For the text-containing cell, return its midpoint in (X, Y) coordinate format. 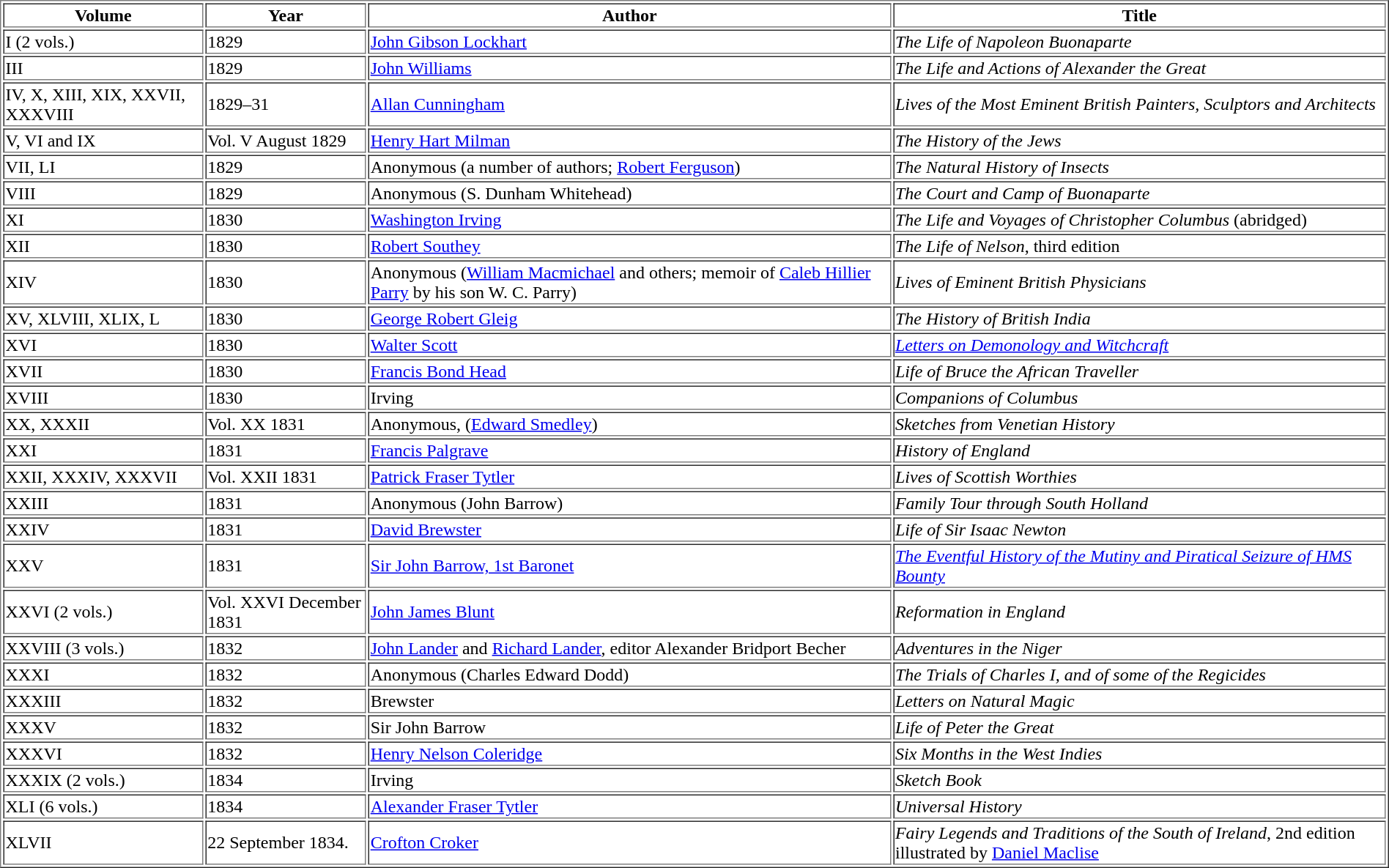
Lives of Scottish Worthies (1140, 476)
Lives of the Most Eminent British Painters, Sculptors and Architects (1140, 104)
XII (103, 246)
The Trials of Charles I, and of some of the Regicides (1140, 674)
Year (286, 15)
III (103, 67)
XVI (103, 344)
The Court and Camp of Buonaparte (1140, 193)
The Life and Actions of Alexander the Great (1140, 67)
Patrick Fraser Tytler (630, 476)
XIV (103, 283)
David Brewster (630, 529)
XXVI (2 vols.) (103, 612)
Sir John Barrow, 1st Baronet (630, 565)
John Lander and Richard Lander, editor Alexander Bridport Becher (630, 648)
XI (103, 220)
XXXIII (103, 700)
XXXVI (103, 753)
The Life of Nelson, third edition (1140, 246)
The Life of Napoleon Buonaparte (1140, 41)
Vol. XX 1831 (286, 423)
Anonymous (John Barrow) (630, 502)
22 September 1834. (286, 842)
Fairy Legends and Traditions of the South of Ireland, 2nd edition illustrated by Daniel Maclise (1140, 842)
Vol. XXII 1831 (286, 476)
Lives of Eminent British Physicians (1140, 283)
XXVIII (3 vols.) (103, 648)
XXI (103, 450)
Letters on Natural Magic (1140, 700)
The History of British India (1140, 318)
XX, XXXII (103, 423)
Vol. V August 1829 (286, 141)
Life of Peter the Great (1140, 727)
Companions of Columbus (1140, 397)
Alexander Fraser Tytler (630, 806)
Anonymous (Charles Edward Dodd) (630, 674)
Volume (103, 15)
Anonymous (a number of authors; Robert Ferguson) (630, 167)
XXXI (103, 674)
VIII (103, 193)
Brewster (630, 700)
Life of Bruce the African Traveller (1140, 371)
The History of the Jews (1140, 141)
Francis Bond Head (630, 371)
Walter Scott (630, 344)
XXV (103, 565)
Author (630, 15)
1829–31 (286, 104)
The Life and Voyages of Christopher Columbus (abridged) (1140, 220)
History of England (1140, 450)
Henry Nelson Coleridge (630, 753)
The Eventful History of the Mutiny and Piratical Seizure of HMS Bounty (1140, 565)
Anonymous (S. Dunham Whitehead) (630, 193)
John James Blunt (630, 612)
XVII (103, 371)
Sir John Barrow (630, 727)
XV, XLVIII, XLIX, L (103, 318)
XLVII (103, 842)
Reformation in England (1140, 612)
XXII, XXXIV, XXXVII (103, 476)
George Robert Gleig (630, 318)
John Williams (630, 67)
Crofton Croker (630, 842)
XXXIX (2 vols.) (103, 779)
V, VI and IX (103, 141)
I (2 vols.) (103, 41)
Anonymous (William Macmichael and others; memoir of Caleb Hillier Parry by his son W. C. Parry) (630, 283)
Six Months in the West Indies (1140, 753)
XXXV (103, 727)
Life of Sir Isaac Newton (1140, 529)
Henry Hart Milman (630, 141)
Sketches from Venetian History (1140, 423)
Adventures in the Niger (1140, 648)
Sketch Book (1140, 779)
The Natural History of Insects (1140, 167)
VII, LI (103, 167)
Francis Palgrave (630, 450)
Letters on Demonology and Witchcraft (1140, 344)
Universal History (1140, 806)
IV, X, XIII, XIX, XXVII, XXXVIII (103, 104)
Robert Southey (630, 246)
Washington Irving (630, 220)
XXIV (103, 529)
Vol. XXVI December 1831 (286, 612)
XLI (6 vols.) (103, 806)
XXIII (103, 502)
XVIII (103, 397)
Allan Cunningham (630, 104)
John Gibson Lockhart (630, 41)
Anonymous, (Edward Smedley) (630, 423)
Family Tour through South Holland (1140, 502)
Title (1140, 15)
